Identify which cell holds the provided text, then report its (x, y) central coordinate. 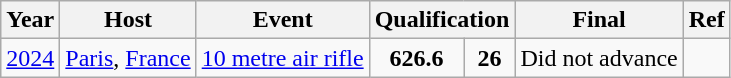
Event (282, 20)
Final (599, 20)
Host (128, 20)
26 (490, 58)
2024 (30, 58)
Ref (706, 20)
10 metre air rifle (282, 58)
Paris, France (128, 58)
626.6 (416, 58)
Did not advance (599, 58)
Year (30, 20)
Qualification (442, 20)
